Detect which cell encompasses the target text, then output its (X, Y) center coordinate. 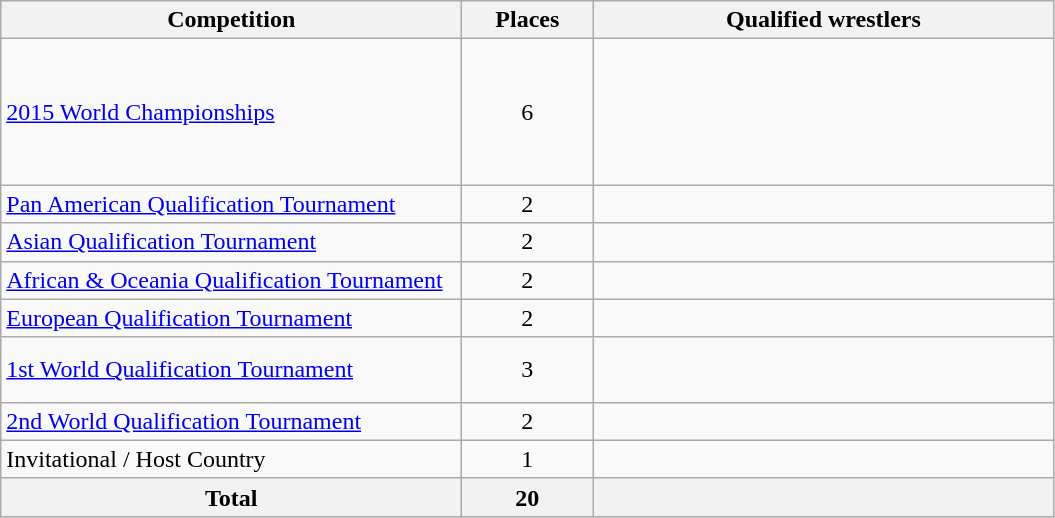
Total (232, 497)
Places (528, 20)
African & Oceania Qualification Tournament (232, 280)
1 (528, 459)
2015 World Championships (232, 112)
Asian Qualification Tournament (232, 242)
Qualified wrestlers (824, 20)
6 (528, 112)
European Qualification Tournament (232, 318)
1st World Qualification Tournament (232, 370)
Competition (232, 20)
Invitational / Host Country (232, 459)
Pan American Qualification Tournament (232, 204)
3 (528, 370)
20 (528, 497)
2nd World Qualification Tournament (232, 421)
